Determine the [x, y] coordinate at the center of the cell enclosing the given text.  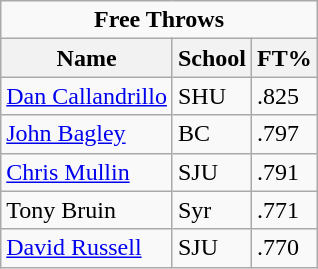
SHU [212, 96]
.791 [285, 172]
.770 [285, 248]
Name [87, 58]
Free Throws [160, 20]
Dan Callandrillo [87, 96]
School [212, 58]
Tony Bruin [87, 210]
BC [212, 134]
FT% [285, 58]
.771 [285, 210]
Syr [212, 210]
Chris Mullin [87, 172]
David Russell [87, 248]
John Bagley [87, 134]
.825 [285, 96]
.797 [285, 134]
